Detect which cell encompasses the target text, then output its (x, y) center coordinate. 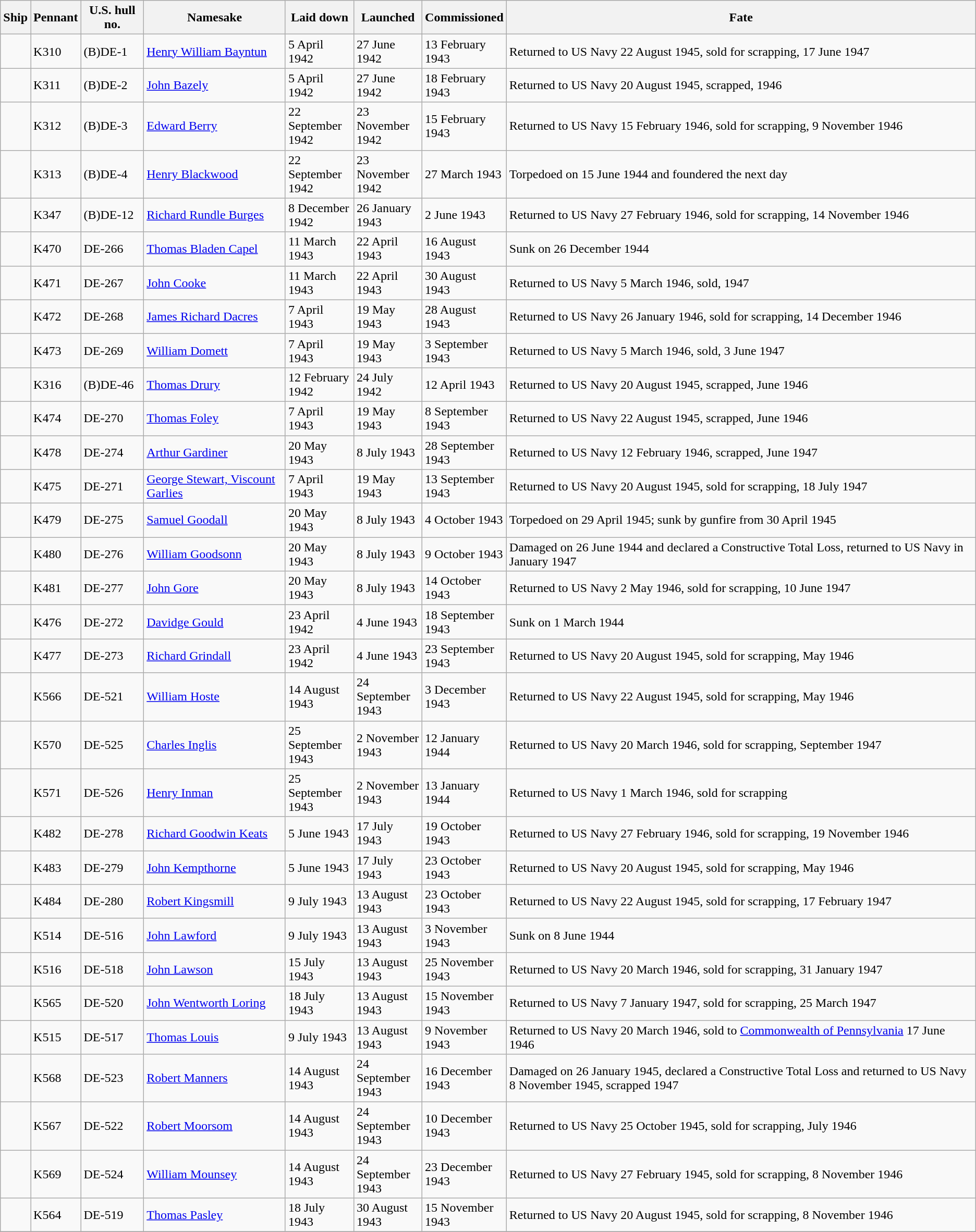
K484 (56, 902)
Pennant (56, 18)
Damaged on 26 June 1944 and declared a Constructive Total Loss, returned to US Navy in January 1947 (741, 555)
K565 (56, 1003)
K310 (56, 51)
Charles Inglis (215, 745)
Commissioned (465, 18)
Returned to US Navy 1 March 1946, sold for scrapping (741, 793)
Returned to US Navy 20 March 1946, sold for scrapping, September 1947 (741, 745)
Torpedoed on 29 April 1945; sunk by gunfire from 30 April 1945 (741, 520)
Launched (388, 18)
28 August 1943 (465, 317)
Returned to US Navy 20 March 1946, sold for scrapping, 31 January 1947 (741, 969)
25 November 1943 (465, 969)
12 January 1944 (465, 745)
DE-522 (113, 1126)
K482 (56, 834)
K470 (56, 249)
Laid down (319, 18)
Returned to US Navy 26 January 1946, sold for scrapping, 14 December 1946 (741, 317)
Richard Goodwin Keats (215, 834)
DE-272 (113, 622)
K569 (56, 1174)
DE-276 (113, 555)
Returned to US Navy 27 February 1945, sold for scrapping, 8 November 1946 (741, 1174)
DE-278 (113, 834)
DE-521 (113, 697)
Returned to US Navy 20 August 1945, scrapped, 1946 (741, 85)
DE-524 (113, 1174)
2 June 1943 (465, 215)
DE-271 (113, 487)
28 September 1943 (465, 452)
K476 (56, 622)
(B)DE-12 (113, 215)
Returned to US Navy 2 May 1946, sold for scrapping, 10 June 1947 (741, 588)
K312 (56, 126)
John Cooke (215, 282)
Robert Manners (215, 1078)
K567 (56, 1126)
K566 (56, 697)
26 January 1943 (388, 215)
(B)DE-46 (113, 385)
John Kempthorne (215, 867)
Thomas Foley (215, 418)
15 July 1943 (319, 969)
DE-275 (113, 520)
Arthur Gardiner (215, 452)
15 February 1943 (465, 126)
Thomas Louis (215, 1037)
19 October 1943 (465, 834)
Robert Moorsom (215, 1126)
William Domett (215, 350)
9 November 1943 (465, 1037)
DE-273 (113, 656)
Returned to US Navy 22 August 1945, scrapped, June 1946 (741, 418)
DE-268 (113, 317)
13 September 1943 (465, 487)
Thomas Drury (215, 385)
Returned to US Navy 27 February 1946, sold for scrapping, 19 November 1946 (741, 834)
Robert Kingsmill (215, 902)
Henry Inman (215, 793)
James Richard Dacres (215, 317)
13 January 1944 (465, 793)
16 August 1943 (465, 249)
DE-280 (113, 902)
John Gore (215, 588)
Returned to US Navy 20 August 1945, sold for scrapping, 8 November 1946 (741, 1215)
Edward Berry (215, 126)
DE-523 (113, 1078)
Davidge Gould (215, 622)
Henry William Bayntun (215, 51)
John Lawson (215, 969)
12 April 1943 (465, 385)
Returned to US Navy 5 March 1946, sold, 3 June 1947 (741, 350)
DE-525 (113, 745)
George Stewart, Viscount Garlies (215, 487)
Damaged on 26 January 1945, declared a Constructive Total Loss and returned to US Navy 8 November 1945, scrapped 1947 (741, 1078)
U.S. hull no. (113, 18)
(B)DE-1 (113, 51)
12 February 1942 (319, 385)
Returned to US Navy 22 August 1945, sold for scrapping, May 1946 (741, 697)
K311 (56, 85)
K483 (56, 867)
(B)DE-2 (113, 85)
23 December 1943 (465, 1174)
Fate (741, 18)
8 September 1943 (465, 418)
John Bazely (215, 85)
K471 (56, 282)
10 December 1943 (465, 1126)
K571 (56, 793)
3 December 1943 (465, 697)
K515 (56, 1037)
DE-519 (113, 1215)
Sunk on 8 June 1944 (741, 935)
K568 (56, 1078)
William Goodsonn (215, 555)
27 March 1943 (465, 174)
K516 (56, 969)
Returned to US Navy 22 August 1945, sold for scrapping, 17 June 1947 (741, 51)
K474 (56, 418)
Returned to US Navy 20 March 1946, sold to Commonwealth of Pennsylvania 17 June 1946 (741, 1037)
K473 (56, 350)
K514 (56, 935)
William Mounsey (215, 1174)
Returned to US Navy 15 February 1946, sold for scrapping, 9 November 1946 (741, 126)
4 October 1943 (465, 520)
K479 (56, 520)
Torpedoed on 15 June 1944 and foundered the next day (741, 174)
3 September 1943 (465, 350)
DE-274 (113, 452)
Richard Grindall (215, 656)
9 October 1943 (465, 555)
Samuel Goodall (215, 520)
Ship (16, 18)
(B)DE-4 (113, 174)
DE-520 (113, 1003)
K475 (56, 487)
K478 (56, 452)
8 December 1942 (319, 215)
DE-269 (113, 350)
Thomas Pasley (215, 1215)
DE-266 (113, 249)
Sunk on 26 December 1944 (741, 249)
Richard Rundle Burges (215, 215)
Returned to US Navy 22 August 1945, sold for scrapping, 17 February 1947 (741, 902)
Returned to US Navy 20 August 1945, scrapped, June 1946 (741, 385)
18 February 1943 (465, 85)
24 July 1942 (388, 385)
K316 (56, 385)
K570 (56, 745)
23 September 1943 (465, 656)
Returned to US Navy 25 October 1945, sold for scrapping, July 1946 (741, 1126)
DE-518 (113, 969)
K313 (56, 174)
K480 (56, 555)
14 October 1943 (465, 588)
John Wentworth Loring (215, 1003)
Returned to US Navy 7 January 1947, sold for scrapping, 25 March 1947 (741, 1003)
DE-517 (113, 1037)
16 December 1943 (465, 1078)
Thomas Bladen Capel (215, 249)
John Lawford (215, 935)
Returned to US Navy 27 February 1946, sold for scrapping, 14 November 1946 (741, 215)
Returned to US Navy 12 February 1946, scrapped, June 1947 (741, 452)
K347 (56, 215)
Henry Blackwood (215, 174)
K481 (56, 588)
DE-267 (113, 282)
K477 (56, 656)
K564 (56, 1215)
Returned to US Navy 20 August 1945, sold for scrapping, 18 July 1947 (741, 487)
13 February 1943 (465, 51)
DE-516 (113, 935)
Namesake (215, 18)
3 November 1943 (465, 935)
DE-277 (113, 588)
DE-270 (113, 418)
Returned to US Navy 5 March 1946, sold, 1947 (741, 282)
(B)DE-3 (113, 126)
William Hoste (215, 697)
DE-526 (113, 793)
K472 (56, 317)
18 September 1943 (465, 622)
Sunk on 1 March 1944 (741, 622)
DE-279 (113, 867)
